Scan for the cell matching the given text and deliver its [x, y] coordinate at center. 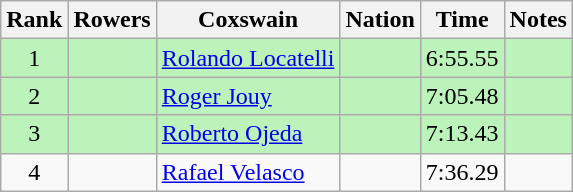
Coxswain [248, 20]
3 [34, 134]
Time [462, 20]
Roger Jouy [248, 96]
4 [34, 172]
Notes [538, 20]
Rank [34, 20]
Rafael Velasco [248, 172]
2 [34, 96]
7:05.48 [462, 96]
Rowers [112, 20]
7:36.29 [462, 172]
Rolando Locatelli [248, 58]
Roberto Ojeda [248, 134]
6:55.55 [462, 58]
1 [34, 58]
Nation [380, 20]
7:13.43 [462, 134]
